Detect which cell encompasses the target text, then output its (x, y) center coordinate. 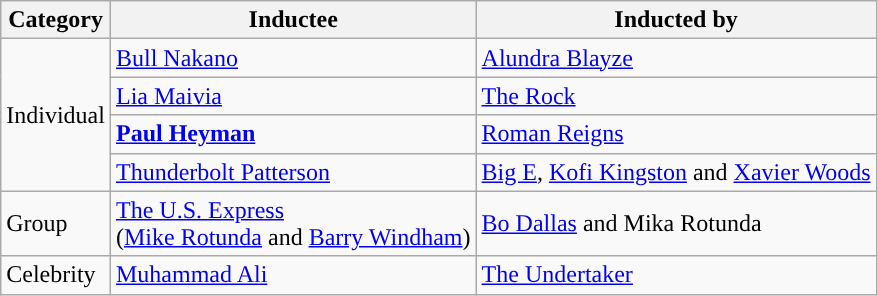
Alundra Blayze (676, 58)
The U.S. Express(Mike Rotunda and Barry Windham) (293, 224)
Lia Maivia (293, 96)
Bull Nakano (293, 58)
Roman Reigns (676, 134)
Individual (56, 115)
The Rock (676, 96)
Muhammad Ali (293, 275)
Celebrity (56, 275)
Category (56, 20)
Paul Heyman (293, 134)
The Undertaker (676, 275)
Thunderbolt Patterson (293, 172)
Group (56, 224)
Big E, Kofi Kingston and Xavier Woods (676, 172)
Inducted by (676, 20)
Inductee (293, 20)
Bo Dallas and Mika Rotunda (676, 224)
